Determine the [X, Y] coordinate at the center of the cell enclosing the given text.  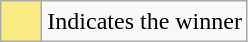
Indicates the winner [145, 22]
